From the cell containing the given text, extract its center point as (x, y) coordinate. 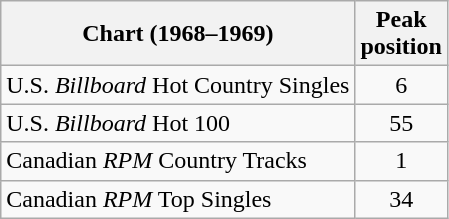
1 (401, 161)
55 (401, 123)
Canadian RPM Top Singles (178, 199)
Peakposition (401, 34)
U.S. Billboard Hot 100 (178, 123)
Canadian RPM Country Tracks (178, 161)
6 (401, 85)
U.S. Billboard Hot Country Singles (178, 85)
34 (401, 199)
Chart (1968–1969) (178, 34)
